Output the (x, y) coordinate of the center of the cell containing the given text.  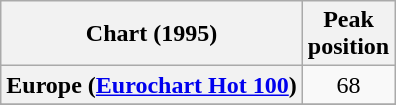
68 (348, 85)
Peakposition (348, 34)
Europe (Eurochart Hot 100) (152, 85)
Chart (1995) (152, 34)
